Search for the cell housing the specified text and yield its (X, Y) center coordinate. 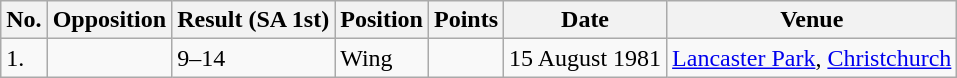
No. (24, 20)
Opposition (109, 20)
Points (466, 20)
9–14 (254, 58)
Result (SA 1st) (254, 20)
Venue (812, 20)
1. (24, 58)
Position (382, 20)
Wing (382, 58)
Date (586, 20)
Lancaster Park, Christchurch (812, 58)
15 August 1981 (586, 58)
